Determine the (X, Y) coordinate at the center of the cell enclosing the given text.  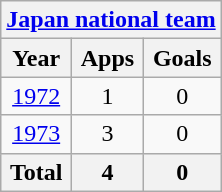
1973 (36, 134)
1972 (36, 96)
3 (108, 134)
1 (108, 96)
Japan national team (111, 20)
Apps (108, 58)
Year (36, 58)
Total (36, 172)
4 (108, 172)
Goals (182, 58)
